Return [X, Y] of the center of cell containing provided text 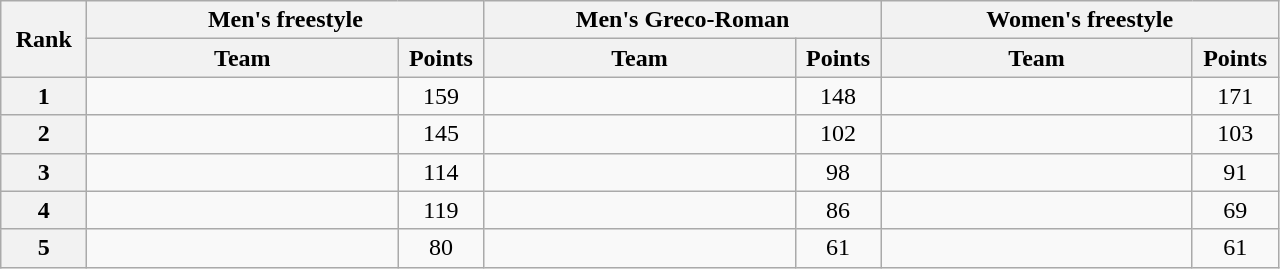
86 [838, 210]
5 [44, 248]
1 [44, 96]
145 [441, 134]
69 [1235, 210]
Women's freestyle [1080, 20]
3 [44, 172]
2 [44, 134]
159 [441, 96]
148 [838, 96]
Men's Greco-Roman [682, 20]
80 [441, 248]
98 [838, 172]
103 [1235, 134]
4 [44, 210]
119 [441, 210]
171 [1235, 96]
114 [441, 172]
Men's freestyle [286, 20]
102 [838, 134]
Rank [44, 39]
91 [1235, 172]
